Return [x, y] of the center of cell containing provided text 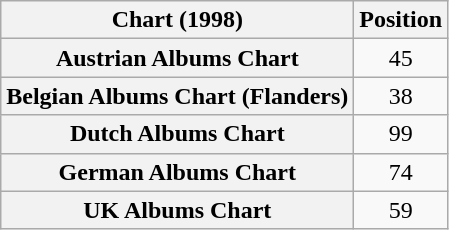
Austrian Albums Chart [178, 58]
59 [401, 210]
Dutch Albums Chart [178, 134]
45 [401, 58]
74 [401, 172]
Belgian Albums Chart (Flanders) [178, 96]
99 [401, 134]
UK Albums Chart [178, 210]
German Albums Chart [178, 172]
38 [401, 96]
Position [401, 20]
Chart (1998) [178, 20]
